Search for the cell housing the specified text and yield its (x, y) center coordinate. 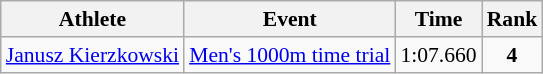
Janusz Kierzkowski (92, 55)
Time (438, 19)
Athlete (92, 19)
Event (290, 19)
4 (512, 55)
Men's 1000m time trial (290, 55)
1:07.660 (438, 55)
Rank (512, 19)
